From the cell containing the given text, extract its center point as [X, Y] coordinate. 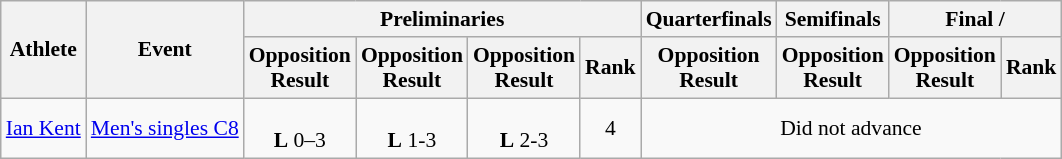
Ian Kent [44, 128]
L 2-3 [524, 128]
L 0–3 [300, 128]
Event [165, 50]
4 [610, 128]
Athlete [44, 50]
Quarterfinals [709, 19]
Preliminaries [442, 19]
Men's singles C8 [165, 128]
Did not advance [852, 128]
L 1-3 [412, 128]
Final / [976, 19]
Semifinals [833, 19]
